Find where the given text appears and provide that cell's center as (x, y) coordinate. 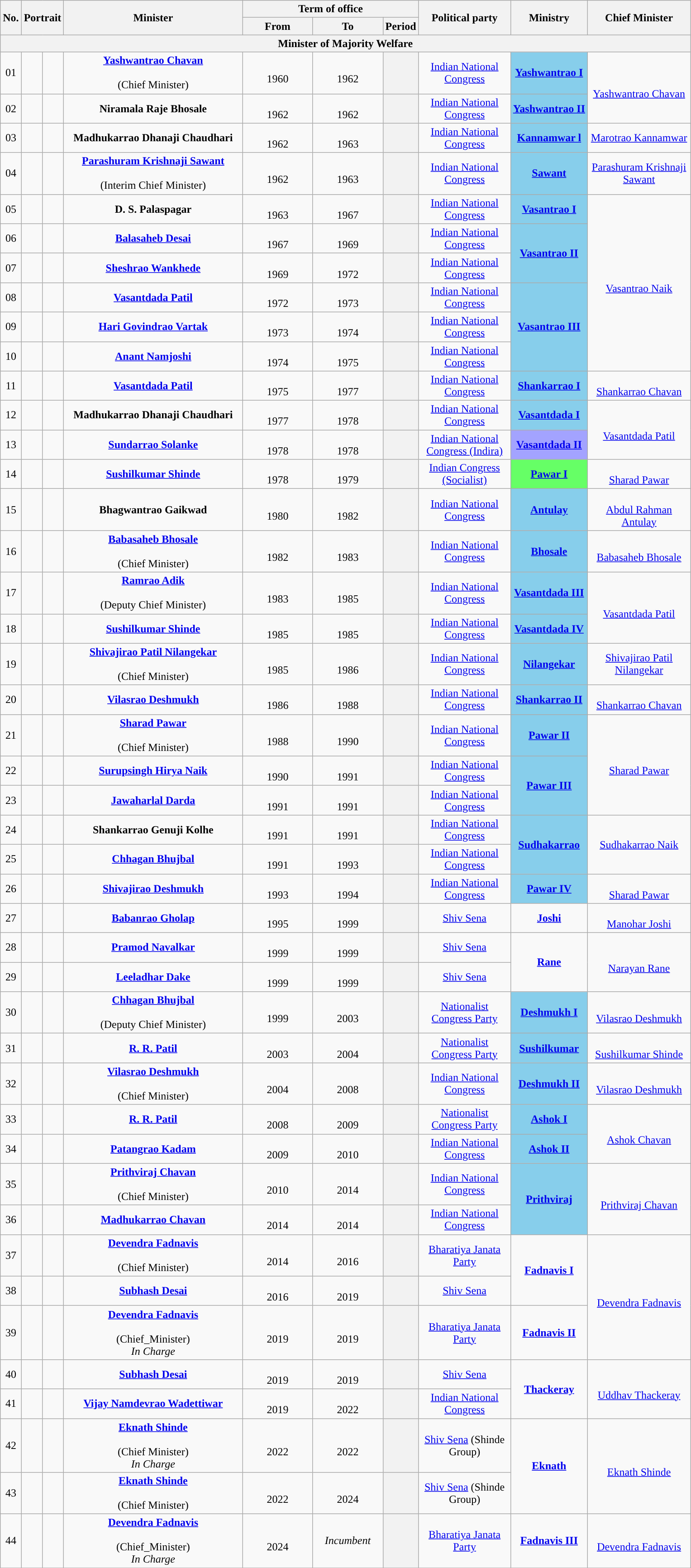
Manohar Joshi (639, 918)
Babanrao Gholap (153, 918)
09 (11, 327)
Narayan Rane (639, 962)
16 (11, 551)
Portrait (43, 18)
20 (11, 700)
Vasantdada II (549, 445)
No. (11, 18)
21 (11, 735)
Thackeray (549, 1389)
Prithviraj (549, 1199)
Vasantdada I (549, 416)
Ashok Chavan (639, 1134)
03 (11, 138)
Parashuram Krishnaji Sawant (639, 173)
Yashwantrao I (549, 73)
Sawant (549, 173)
Nilangekar (549, 664)
Anant Namjoshi (153, 356)
Babasaheb Bhosale (Chief Minister) (153, 551)
Leeladhar Dake (153, 977)
Political party (464, 18)
Deshmukh II (549, 1084)
1995 (278, 918)
Marotrao Kannamwar (639, 138)
14 (11, 474)
11 (11, 386)
Shankarrao II (549, 700)
Sundarrao Solanke (153, 445)
Minister of Majority Welfare (346, 43)
Sharad Pawar (Chief Minister) (153, 735)
Deshmukh I (549, 1013)
12 (11, 416)
40 (11, 1374)
Patangrao Kadam (153, 1149)
Bhagwantrao Gaikwad (153, 510)
Vasantdada III (549, 593)
Ministry (549, 18)
Vasantdada IV (549, 628)
36 (11, 1219)
19 (11, 664)
43 (11, 1493)
Sudhakarrao Naik (639, 844)
35 (11, 1184)
33 (11, 1119)
07 (11, 268)
Chief Minister (639, 18)
Yashwantrao Chavan (639, 88)
39 (11, 1333)
Kannamwar l (549, 138)
Prithviraj Chavan (Chief Minister) (153, 1184)
Ashok I (549, 1119)
Eknath (549, 1467)
24 (11, 829)
Indian National Congress (Indira) (464, 445)
44 (11, 1541)
Sheshrao Wankhede (153, 268)
28 (11, 948)
Niramala Raje Bhosale (153, 109)
Fadnavis I (549, 1270)
05 (11, 209)
Fadnavis III (549, 1541)
27 (11, 918)
34 (11, 1149)
Chhagan Bhujbal (Deputy Chief Minister) (153, 1013)
31 (11, 1048)
29 (11, 977)
Pawar IV (549, 888)
08 (11, 297)
Rane (549, 962)
Shankarrao Genuji Kolhe (153, 829)
23 (11, 800)
04 (11, 173)
25 (11, 859)
Babasaheb Bhosale (639, 551)
Jawaharlal Darda (153, 800)
37 (11, 1255)
15 (11, 510)
Vijay Namdevrao Wadettiwar (153, 1403)
01 (11, 73)
Ramrao Adik (Deputy Chief Minister) (153, 593)
32 (11, 1084)
18 (11, 628)
Surupsingh Hirya Naik (153, 770)
Vasantrao II (549, 253)
Vilasrao Deshmukh (Chief Minister) (153, 1084)
10 (11, 356)
1960 (278, 73)
Shivajirao Deshmukh (153, 888)
Pramod Navalkar (153, 948)
Pawar III (549, 785)
Chhagan Bhujbal (153, 859)
17 (11, 593)
42 (11, 1446)
Shivajirao Patil Nilangekar (639, 664)
06 (11, 238)
Vasantrao I (549, 209)
Bhosale (549, 551)
Eknath Shinde (Chief Minister) (153, 1493)
D. S. Palaspagar (153, 209)
Sudhakarrao (549, 844)
Joshi (549, 918)
Abdul Rahman Antulay (639, 510)
Minister (153, 18)
30 (11, 1013)
Eknath Shinde (Chief Minister)In Charge (153, 1446)
Vasantrao Naik (639, 282)
Yashwantrao Chavan (Chief Minister) (153, 73)
Madhukarrao Chavan (153, 1219)
Yashwantrao II (549, 109)
Pawar II (549, 735)
Shankarrao I (549, 386)
Hari Govindrao Vartak (153, 327)
1994 (348, 888)
26 (11, 888)
22 (11, 770)
41 (11, 1403)
Pawar I (549, 474)
From (278, 26)
Period (401, 26)
Indian Congress (Socialist) (464, 474)
Antulay (549, 510)
Ashok II (549, 1149)
1979 (348, 474)
Uddhav Thackeray (639, 1389)
Fadnavis II (549, 1333)
Prithviraj Chavan (639, 1199)
Term of office (330, 9)
Sushilkumar (549, 1048)
Balasaheb Desai (153, 238)
1980 (278, 510)
To (348, 26)
Incumbent (348, 1541)
Vasantrao III (549, 327)
13 (11, 445)
02 (11, 109)
Devendra Fadnavis (Chief Minister) (153, 1255)
Eknath Shinde (639, 1467)
Parashuram Krishnaji Sawant (Interim Chief Minister) (153, 173)
Shivajirao Patil Nilangekar (Chief Minister) (153, 664)
38 (11, 1291)
